Provide the [X, Y] coordinate of the cell's center where the given text is located.  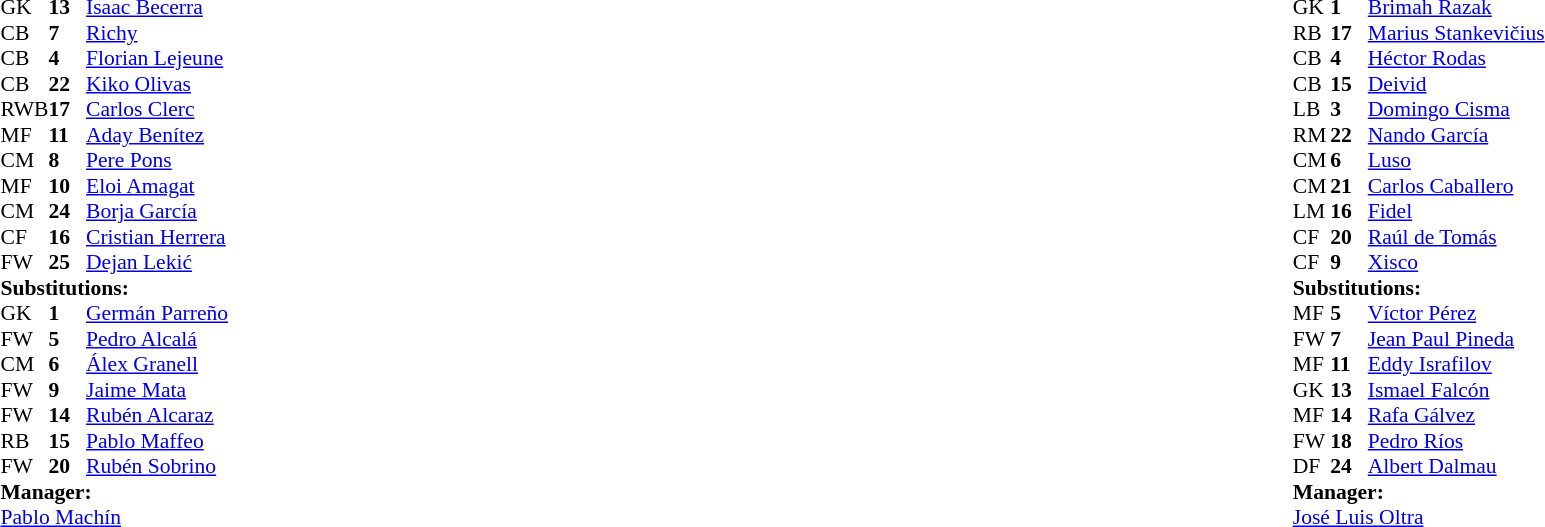
Jean Paul Pineda [1456, 339]
LM [1312, 211]
10 [67, 186]
Víctor Pérez [1456, 313]
25 [67, 263]
Richy [157, 33]
Xisco [1456, 263]
1 [67, 313]
LB [1312, 109]
RM [1312, 135]
DF [1312, 467]
Luso [1456, 161]
Ismael Falcón [1456, 390]
Rafa Gálvez [1456, 415]
Rubén Sobrino [157, 467]
Pere Pons [157, 161]
Borja García [157, 211]
Deivid [1456, 84]
8 [67, 161]
Héctor Rodas [1456, 59]
Dejan Lekić [157, 263]
Raúl de Tomás [1456, 237]
RWB [24, 109]
Albert Dalmau [1456, 467]
Florian Lejeune [157, 59]
Pedro Alcalá [157, 339]
Pablo Maffeo [157, 441]
Aday Benítez [157, 135]
Kiko Olivas [157, 84]
3 [1349, 109]
Eddy Israfilov [1456, 365]
Jaime Mata [157, 390]
13 [1349, 390]
Marius Stankevičius [1456, 33]
18 [1349, 441]
Cristian Herrera [157, 237]
Carlos Caballero [1456, 186]
21 [1349, 186]
Carlos Clerc [157, 109]
Fidel [1456, 211]
Rubén Alcaraz [157, 415]
Germán Parreño [157, 313]
Domingo Cisma [1456, 109]
Pedro Ríos [1456, 441]
Eloi Amagat [157, 186]
Álex Granell [157, 365]
Nando García [1456, 135]
